Find where the given text appears and provide that cell's center as [x, y] coordinate. 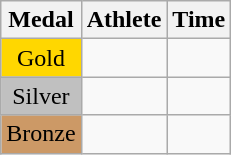
Athlete [124, 20]
Gold [41, 58]
Medal [41, 20]
Bronze [41, 134]
Silver [41, 96]
Time [199, 20]
